Scan for the cell matching the given text and deliver its (X, Y) coordinate at center. 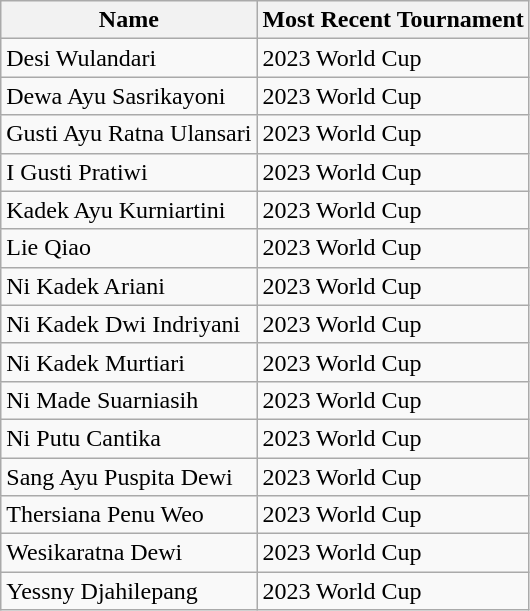
Gusti Ayu Ratna Ulansari (129, 134)
Ni Kadek Ariani (129, 286)
Ni Kadek Dwi Indriyani (129, 324)
Ni Putu Cantika (129, 438)
Name (129, 20)
Dewa Ayu Sasrikayoni (129, 96)
Ni Made Suarniasih (129, 400)
Kadek Ayu Kurniartini (129, 210)
Ni Kadek Murtiari (129, 362)
Lie Qiao (129, 248)
Yessny Djahilepang (129, 591)
Sang Ayu Puspita Dewi (129, 477)
Wesikaratna Dewi (129, 553)
Thersiana Penu Weo (129, 515)
Desi Wulandari (129, 58)
I Gusti Pratiwi (129, 172)
Most Recent Tournament (393, 20)
